Determine the [x, y] coordinate at the center of the cell enclosing the given text.  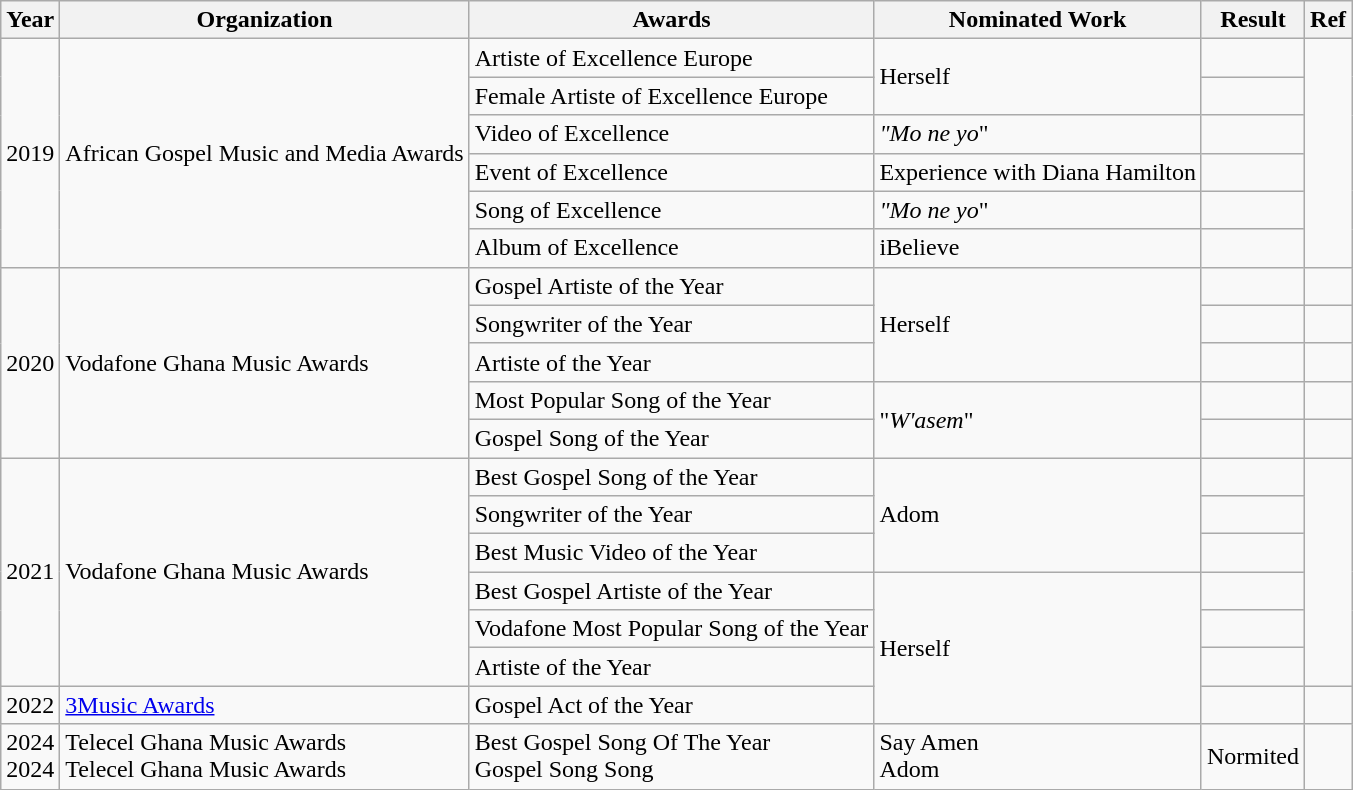
Vodafone Most Popular Song of the Year [672, 629]
Nominated Work [1038, 20]
Best Music Video of the Year [672, 553]
Normited [1252, 756]
iBelieve [1038, 248]
"W'asem" [1038, 419]
2021 [30, 572]
Best Gospel Song of the Year [672, 477]
Telecel Ghana Music AwardsTelecel Ghana Music Awards [264, 756]
2020 [30, 362]
Experience with Diana Hamilton [1038, 172]
2019 [30, 153]
Artiste of Excellence Europe [672, 58]
Year [30, 20]
Album of Excellence [672, 248]
Best Gospel Song Of The YearGospel Song Song [672, 756]
African Gospel Music and Media Awards [264, 153]
Most Popular Song of the Year [672, 400]
20242024 [30, 756]
Song of Excellence [672, 210]
Female Artiste of Excellence Europe [672, 96]
Gospel Song of the Year [672, 438]
3Music Awards [264, 705]
Say AmenAdom [1038, 756]
Result [1252, 20]
2022 [30, 705]
Video of Excellence [672, 134]
Adom [1038, 515]
Organization [264, 20]
Gospel Artiste of the Year [672, 286]
Awards [672, 20]
Ref [1328, 20]
Best Gospel Artiste of the Year [672, 591]
Gospel Act of the Year [672, 705]
Event of Excellence [672, 172]
